Locate the cell with the specified text and output its [X, Y] center coordinate. 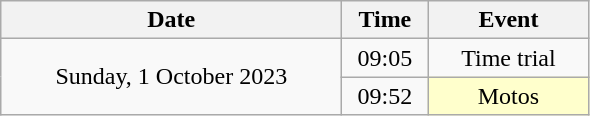
Sunday, 1 October 2023 [172, 77]
Event [508, 20]
Motos [508, 96]
Time [385, 20]
09:05 [385, 58]
09:52 [385, 96]
Date [172, 20]
Time trial [508, 58]
